Capture the cell that displays the provided text and extract its [X, Y] central coordinate. 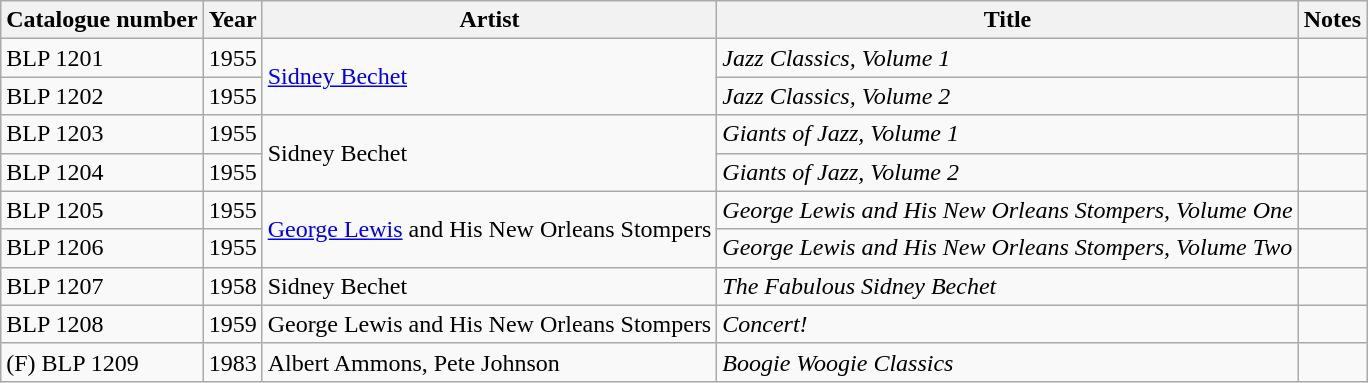
Boogie Woogie Classics [1008, 362]
Jazz Classics, Volume 1 [1008, 58]
BLP 1203 [102, 134]
Albert Ammons, Pete Johnson [490, 362]
BLP 1206 [102, 248]
1983 [232, 362]
Catalogue number [102, 20]
Title [1008, 20]
1958 [232, 286]
Artist [490, 20]
BLP 1202 [102, 96]
George Lewis and His New Orleans Stompers, Volume One [1008, 210]
BLP 1204 [102, 172]
Giants of Jazz, Volume 1 [1008, 134]
The Fabulous Sidney Bechet [1008, 286]
George Lewis and His New Orleans Stompers, Volume Two [1008, 248]
BLP 1207 [102, 286]
BLP 1201 [102, 58]
Jazz Classics, Volume 2 [1008, 96]
Notes [1332, 20]
BLP 1208 [102, 324]
BLP 1205 [102, 210]
Year [232, 20]
1959 [232, 324]
Giants of Jazz, Volume 2 [1008, 172]
Concert! [1008, 324]
(F) BLP 1209 [102, 362]
